Pinpoint the cell where the given text exists, returning its [X, Y] midpoint coordinate. 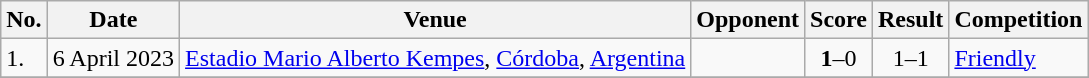
6 April 2023 [113, 58]
Opponent [748, 20]
Score [839, 20]
Venue [436, 20]
1–0 [839, 58]
1. [24, 58]
Estadio Mario Alberto Kempes, Córdoba, Argentina [436, 58]
Competition [1018, 20]
1–1 [910, 58]
Date [113, 20]
No. [24, 20]
Friendly [1018, 58]
Result [910, 20]
